Capture the cell that displays the provided text and extract its (X, Y) central coordinate. 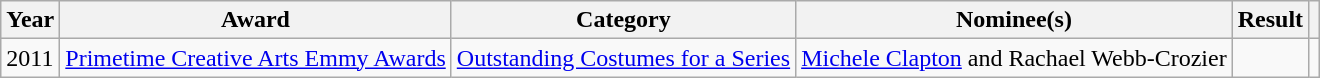
Category (623, 20)
Award (256, 20)
Nominee(s) (1014, 20)
2011 (30, 58)
Outstanding Costumes for a Series (623, 58)
Result (1270, 20)
Primetime Creative Arts Emmy Awards (256, 58)
Michele Clapton and Rachael Webb-Crozier (1014, 58)
Year (30, 20)
